Pinpoint the cell where the given text exists, returning its (X, Y) midpoint coordinate. 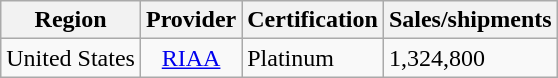
United States (71, 58)
Sales/shipments (470, 20)
Platinum (313, 58)
Certification (313, 20)
1,324,800 (470, 58)
Provider (190, 20)
RIAA (190, 58)
Region (71, 20)
